Extract the [x, y] coordinate from the center of the cell holding the provided text.  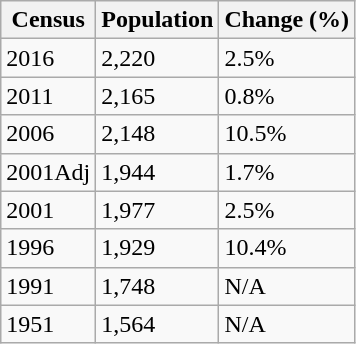
0.8% [287, 96]
2,220 [158, 58]
Change (%) [287, 20]
2,165 [158, 96]
2016 [48, 58]
1,977 [158, 210]
1991 [48, 286]
2006 [48, 134]
10.5% [287, 134]
2,148 [158, 134]
Population [158, 20]
2001Adj [48, 172]
1951 [48, 324]
2011 [48, 96]
2001 [48, 210]
1996 [48, 248]
1,748 [158, 286]
1,944 [158, 172]
1,929 [158, 248]
1.7% [287, 172]
10.4% [287, 248]
1,564 [158, 324]
Census [48, 20]
